Extract the [x, y] coordinate from the center of the cell holding the provided text.  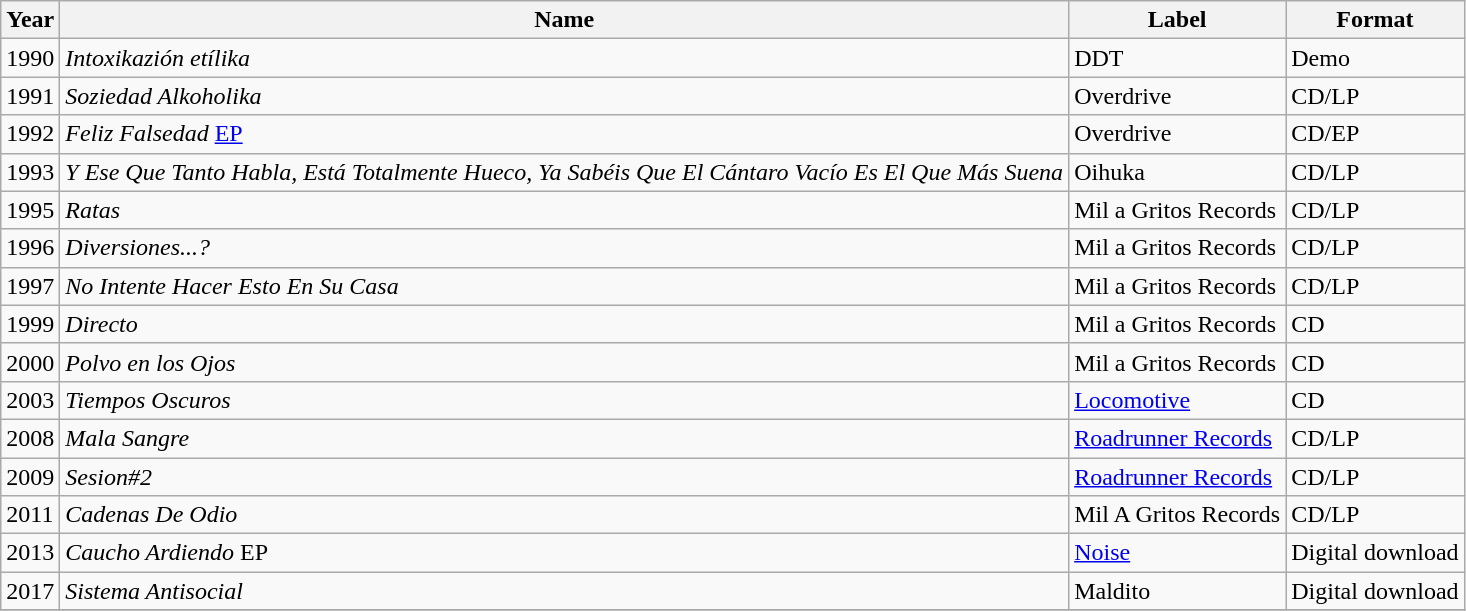
Intoxikazión etílika [564, 58]
CD/EP [1375, 134]
Tiempos Oscuros [564, 400]
Directo [564, 324]
Name [564, 20]
2011 [30, 515]
Soziedad Alkoholika [564, 96]
Oihuka [1178, 172]
DDT [1178, 58]
Year [30, 20]
Maldito [1178, 591]
2003 [30, 400]
1993 [30, 172]
Cadenas De Odio [564, 515]
Noise [1178, 553]
Mil A Gritos Records [1178, 515]
2000 [30, 362]
Y Ese Que Tanto Habla, Está Totalmente Hueco, Ya Sabéis Que El Cántaro Vacío Es El Que Más Suena [564, 172]
Sesion#2 [564, 477]
1996 [30, 248]
No Intente Hacer Esto En Su Casa [564, 286]
Sistema Antisocial [564, 591]
1997 [30, 286]
Label [1178, 20]
Demo [1375, 58]
Format [1375, 20]
2017 [30, 591]
Mala Sangre [564, 438]
1992 [30, 134]
Caucho Ardiendo EP [564, 553]
1995 [30, 210]
Feliz Falsedad EP [564, 134]
Diversiones...? [564, 248]
Polvo en los Ojos [564, 362]
Ratas [564, 210]
1999 [30, 324]
1991 [30, 96]
2009 [30, 477]
Locomotive [1178, 400]
2013 [30, 553]
1990 [30, 58]
2008 [30, 438]
